Extract the (X, Y) coordinate from the center of the cell holding the provided text.  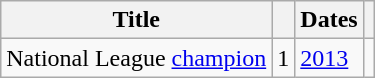
Dates (329, 20)
National League champion (136, 58)
1 (284, 58)
2013 (329, 58)
Title (136, 20)
